For the text-containing cell, return its midpoint in [x, y] coordinate format. 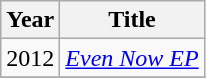
Title [132, 20]
Year [30, 20]
Even Now EP [132, 58]
2012 [30, 58]
